Identify which cell holds the provided text, then report its [x, y] central coordinate. 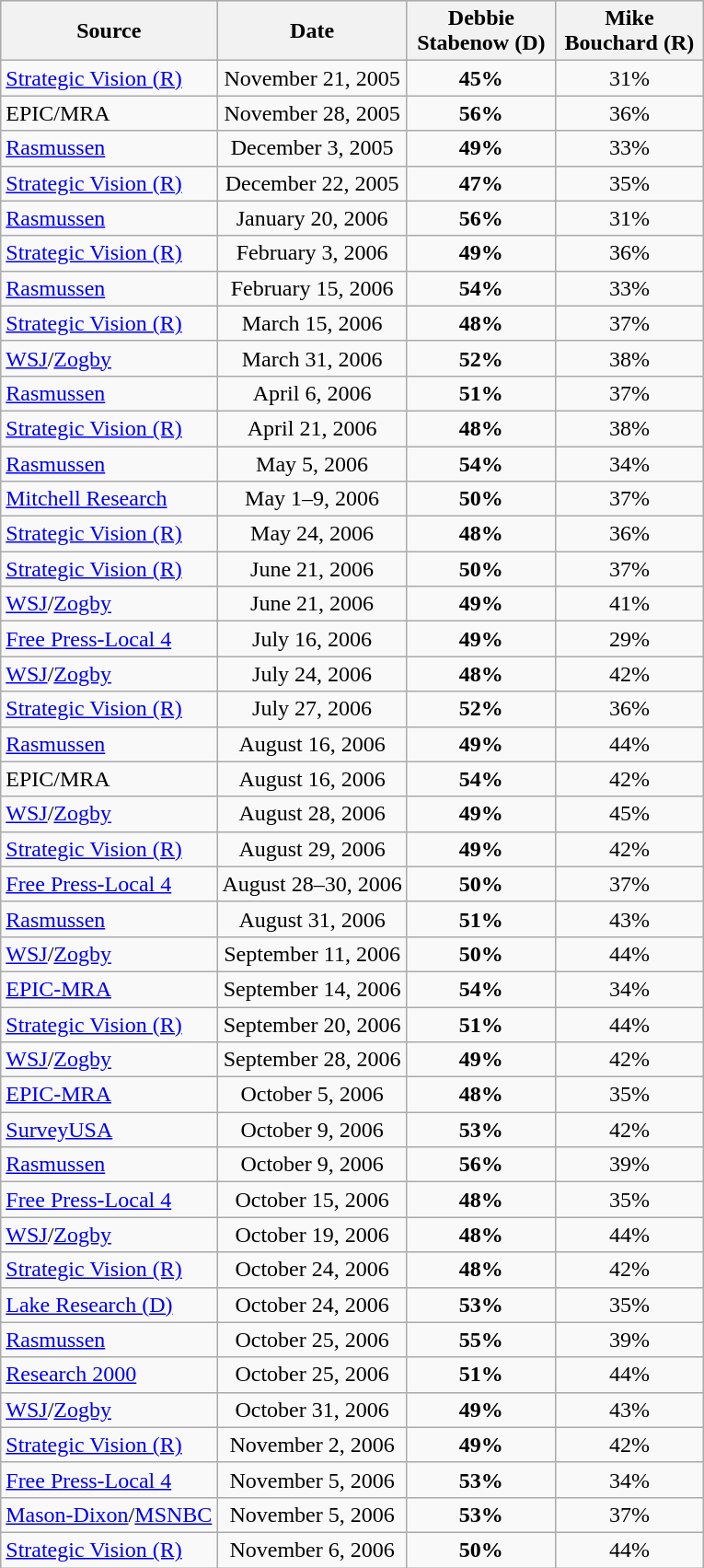
December 3, 2005 [312, 148]
Lake Research (D) [109, 1305]
Source [109, 31]
May 24, 2006 [312, 534]
February 15, 2006 [312, 288]
29% [629, 639]
August 28, 2006 [312, 814]
August 28–30, 2006 [312, 884]
Mitchell Research [109, 499]
DebbieStabenow (D) [480, 31]
41% [629, 604]
January 20, 2006 [312, 218]
April 6, 2006 [312, 393]
September 11, 2006 [312, 954]
July 16, 2006 [312, 639]
Research 2000 [109, 1375]
July 27, 2006 [312, 709]
October 31, 2006 [312, 1410]
April 21, 2006 [312, 428]
MikeBouchard (R) [629, 31]
December 22, 2005 [312, 183]
47% [480, 183]
October 15, 2006 [312, 1200]
55% [480, 1340]
October 19, 2006 [312, 1235]
October 5, 2006 [312, 1095]
September 20, 2006 [312, 1025]
March 15, 2006 [312, 323]
August 29, 2006 [312, 849]
SurveyUSA [109, 1130]
November 6, 2006 [312, 1550]
May 1–9, 2006 [312, 499]
November 2, 2006 [312, 1445]
November 21, 2005 [312, 78]
November 28, 2005 [312, 113]
August 31, 2006 [312, 919]
July 24, 2006 [312, 674]
Date [312, 31]
September 28, 2006 [312, 1060]
Mason-Dixon/MSNBC [109, 1515]
May 5, 2006 [312, 463]
September 14, 2006 [312, 989]
February 3, 2006 [312, 253]
March 31, 2006 [312, 358]
